Provide the [x, y] coordinate of the cell's center where the given text is located.  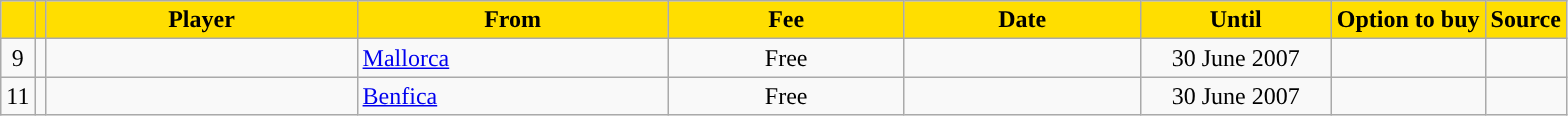
Mallorca [512, 58]
Option to buy [1408, 20]
9 [18, 58]
Fee [786, 20]
Date [1022, 20]
Benfica [512, 96]
Source [1526, 20]
From [512, 20]
Player [202, 20]
11 [18, 96]
Until [1236, 20]
